Provide the (x, y) coordinate of the cell's center where the given text is located.  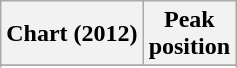
Chart (2012) (72, 34)
Peakposition (189, 34)
